From the cell containing the given text, extract its center point as [x, y] coordinate. 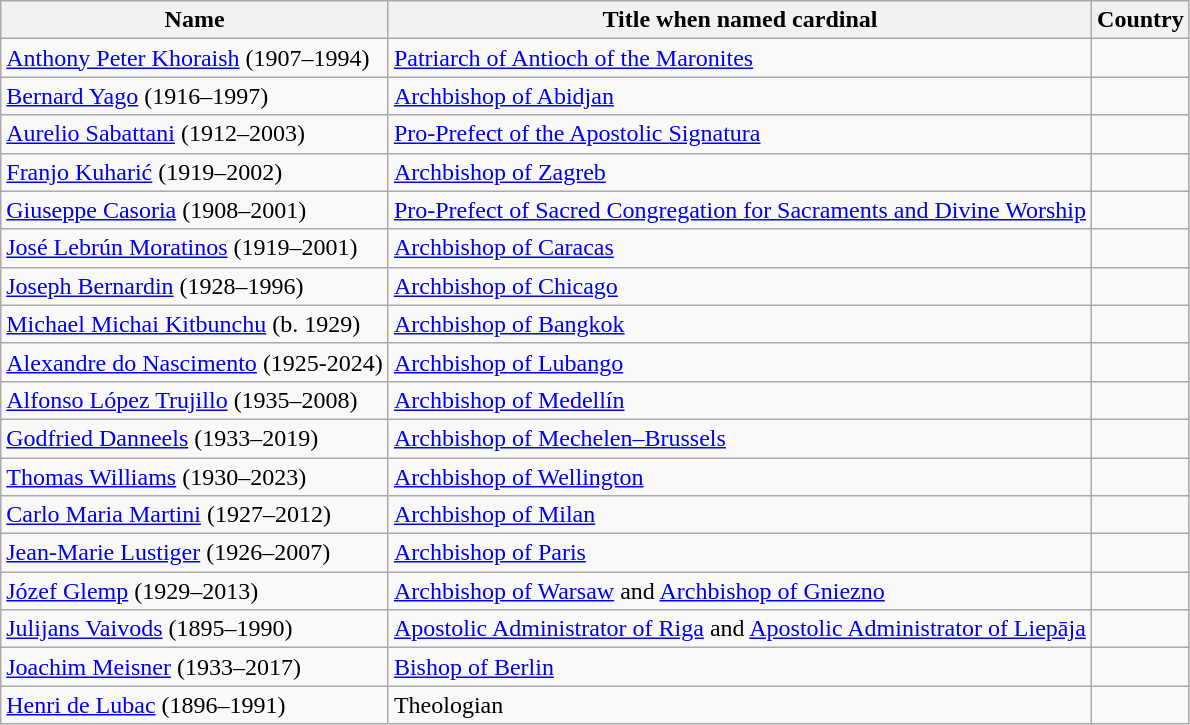
Archbishop of Abidjan [740, 96]
Archbishop of Warsaw and Archbishop of Gniezno [740, 591]
Aurelio Sabattani (1912–2003) [195, 134]
José Lebrún Moratinos (1919–2001) [195, 248]
Joseph Bernardin (1928–1996) [195, 286]
Michael Michai Kitbunchu (b. 1929) [195, 324]
Apostolic Administrator of Riga and Apostolic Administrator of Liepāja [740, 629]
Archbishop of Zagreb [740, 172]
Anthony Peter Khoraish (1907–1994) [195, 58]
Archbishop of Wellington [740, 477]
Archbishop of Chicago [740, 286]
Franjo Kuharić (1919–2002) [195, 172]
Archbishop of Paris [740, 553]
Title when named cardinal [740, 20]
Archbishop of Medellín [740, 400]
Name [195, 20]
Joachim Meisner (1933–2017) [195, 667]
Archbishop of Lubango [740, 362]
Pro-Prefect of the Apostolic Signatura [740, 134]
Józef Glemp (1929–2013) [195, 591]
Julijans Vaivods (1895–1990) [195, 629]
Patriarch of Antioch of the Maronites [740, 58]
Godfried Danneels (1933–2019) [195, 438]
Carlo Maria Martini (1927–2012) [195, 515]
Archbishop of Bangkok [740, 324]
Henri de Lubac (1896–1991) [195, 705]
Archbishop of Caracas [740, 248]
Bernard Yago (1916–1997) [195, 96]
Theologian [740, 705]
Archbishop of Mechelen–Brussels [740, 438]
Country [1141, 20]
Giuseppe Casoria (1908–2001) [195, 210]
Jean-Marie Lustiger (1926–2007) [195, 553]
Alfonso López Trujillo (1935–2008) [195, 400]
Alexandre do Nascimento (1925-2024) [195, 362]
Thomas Williams (1930–2023) [195, 477]
Bishop of Berlin [740, 667]
Pro-Prefect of Sacred Congregation for Sacraments and Divine Worship [740, 210]
Archbishop of Milan [740, 515]
